Identify which cell holds the provided text, then report its [x, y] central coordinate. 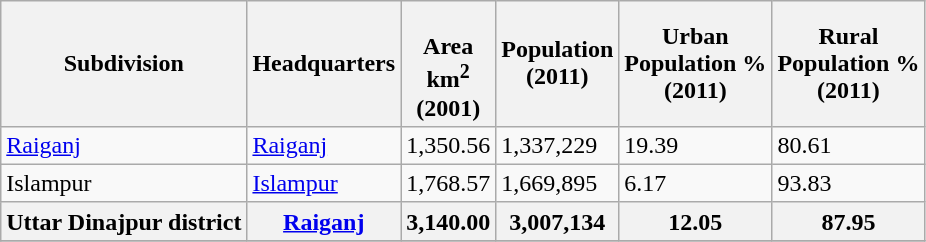
Uttar Dinajpur district [124, 221]
19.39 [696, 145]
6.17 [696, 183]
Areakm2(2001) [448, 64]
UrbanPopulation %(2011) [696, 64]
Rural Population % (2011) [848, 64]
3,140.00 [448, 221]
3,007,134 [558, 221]
12.05 [696, 221]
1,669,895 [558, 183]
80.61 [848, 145]
Subdivision [124, 64]
Population(2011) [558, 64]
1,768.57 [448, 183]
Headquarters [324, 64]
87.95 [848, 221]
93.83 [848, 183]
1,350.56 [448, 145]
1,337,229 [558, 145]
